Output the [X, Y] coordinate of the center of the cell containing the given text.  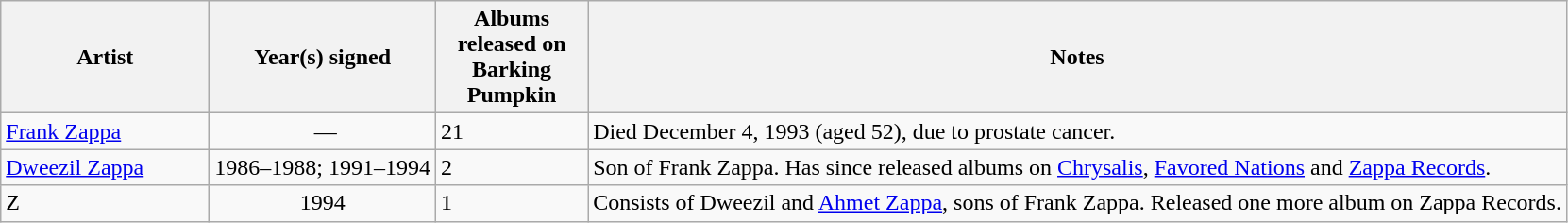
Consists of Dweezil and Ahmet Zappa, sons of Frank Zappa. Released one more album on Zappa Records. [1078, 203]
Notes [1078, 57]
1994 [323, 203]
Artist [106, 57]
Frank Zappa [106, 131]
Son of Frank Zappa. Has since released albums on Chrysalis, Favored Nations and Zappa Records. [1078, 167]
Albums released on Barking Pumpkin [512, 57]
21 [512, 131]
Year(s) signed [323, 57]
Dweezil Zappa [106, 167]
1986–1988; 1991–1994 [323, 167]
Died December 4, 1993 (aged 52), due to prostate cancer. [1078, 131]
Z [106, 203]
2 [512, 167]
1 [512, 203]
— [323, 131]
